Determine the [X, Y] coordinate at the center of the cell enclosing the given text.  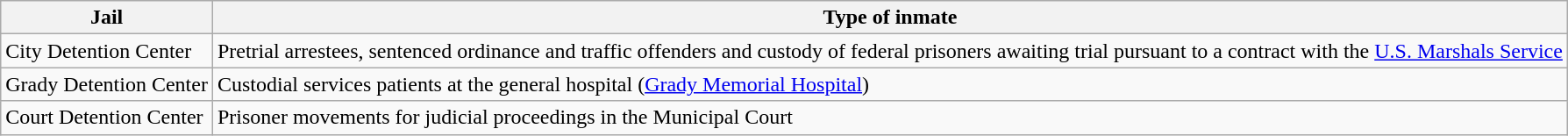
Court Detention Center [107, 118]
Jail [107, 18]
Grady Detention Center [107, 84]
Prisoner movements for judicial proceedings in the Municipal Court [889, 118]
Type of inmate [889, 18]
City Detention Center [107, 51]
Custodial services patients at the general hospital (Grady Memorial Hospital) [889, 84]
